Extract the [X, Y] coordinate from the center of the cell holding the provided text.  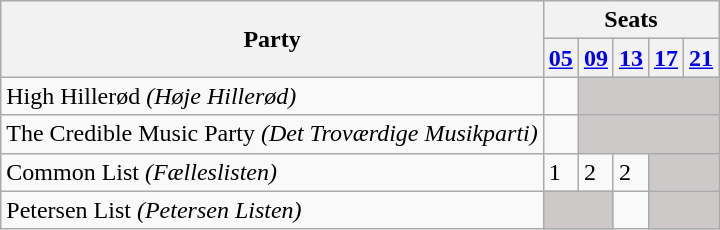
1 [560, 172]
05 [560, 58]
Seats [630, 20]
High Hillerød (Høje Hillerød) [272, 96]
Common List (Fælleslisten) [272, 172]
Petersen List (Petersen Listen) [272, 210]
17 [666, 58]
The Credible Music Party (Det Troværdige Musikparti) [272, 134]
09 [596, 58]
13 [630, 58]
Party [272, 39]
21 [702, 58]
